From the cell containing the given text, extract its center point as (x, y) coordinate. 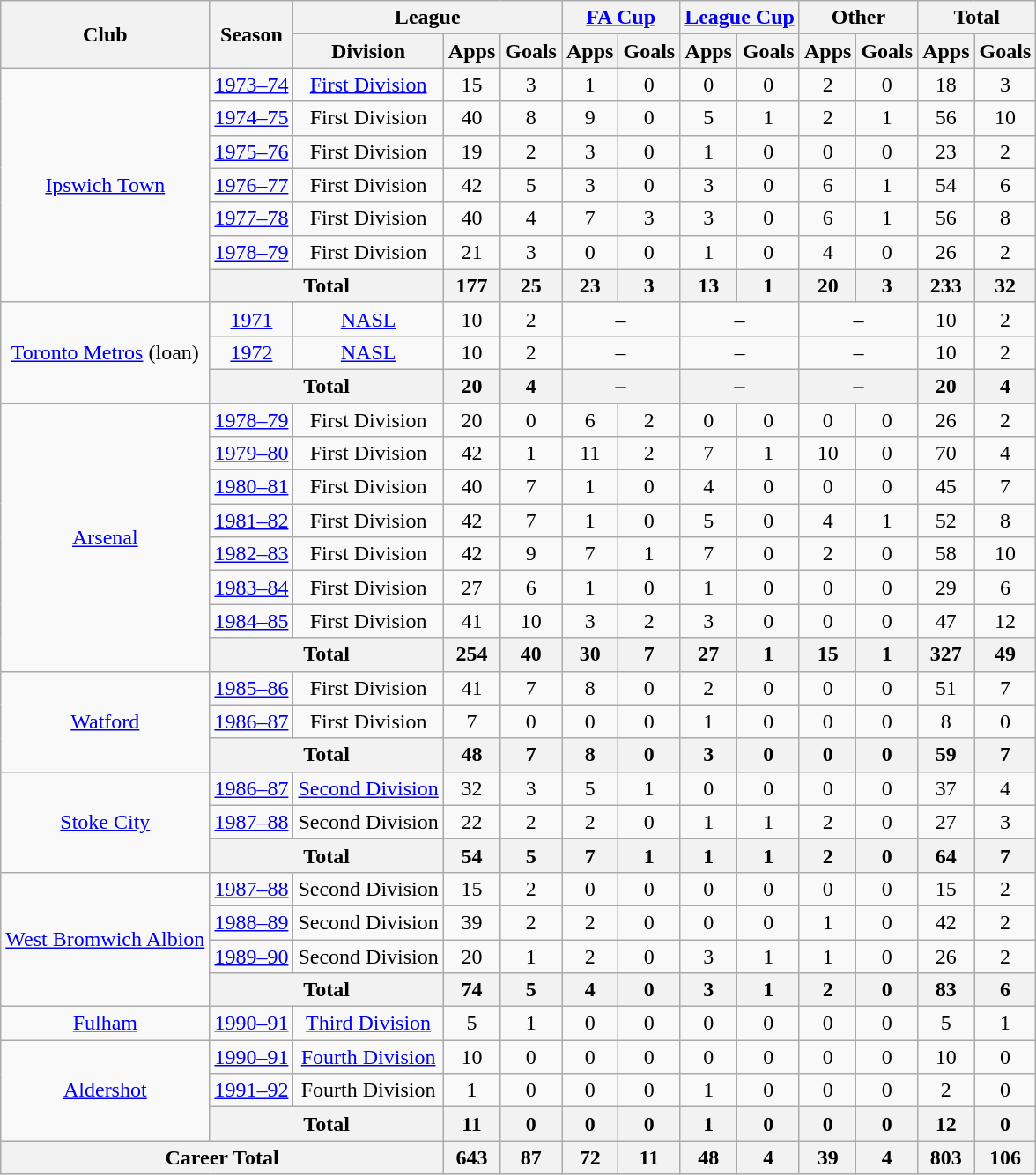
League Cup (740, 18)
803 (946, 1157)
49 (1005, 654)
643 (471, 1157)
Ipswich Town (106, 185)
177 (471, 285)
1971 (252, 319)
30 (590, 654)
64 (946, 855)
1984–85 (252, 621)
Watford (106, 721)
1989–90 (252, 956)
18 (946, 85)
70 (946, 454)
1979–80 (252, 454)
1976–77 (252, 185)
Arsenal (106, 537)
29 (946, 587)
Other (858, 18)
45 (946, 487)
Career Total (222, 1157)
327 (946, 654)
58 (946, 554)
74 (471, 990)
37 (946, 788)
Fulham (106, 1024)
1991–92 (252, 1090)
254 (471, 654)
106 (1005, 1157)
Toronto Metros (loan) (106, 352)
1972 (252, 352)
League (428, 18)
72 (590, 1157)
Season (252, 34)
59 (946, 755)
Division (368, 51)
47 (946, 621)
1985–86 (252, 688)
13 (708, 285)
FA Cup (621, 18)
21 (471, 252)
Stoke City (106, 822)
25 (531, 285)
West Bromwich Albion (106, 939)
1977–78 (252, 218)
1981–82 (252, 521)
233 (946, 285)
22 (471, 822)
1983–84 (252, 587)
1973–74 (252, 85)
51 (946, 688)
1980–81 (252, 487)
1982–83 (252, 554)
87 (531, 1157)
Third Division (368, 1024)
1988–89 (252, 922)
19 (471, 151)
52 (946, 521)
83 (946, 990)
Club (106, 34)
1975–76 (252, 151)
1974–75 (252, 118)
Aldershot (106, 1090)
